Extract the [x, y] coordinate from the center of the cell holding the provided text.  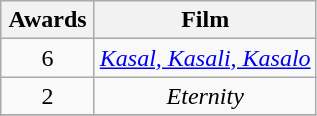
Kasal, Kasali, Kasalo [205, 58]
Awards [48, 20]
2 [48, 96]
6 [48, 58]
Eternity [205, 96]
Film [205, 20]
